Return [X, Y] of the center of cell containing provided text 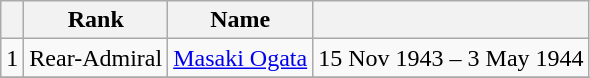
Rank [96, 20]
1 [12, 58]
Masaki Ogata [240, 58]
Rear-Admiral [96, 58]
15 Nov 1943 – 3 May 1944 [451, 58]
Name [240, 20]
